Determine the [X, Y] coordinate at the center of the cell enclosing the given text.  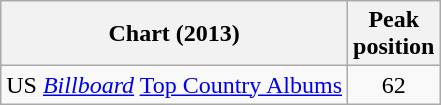
Peakposition [394, 34]
Chart (2013) [174, 34]
US Billboard Top Country Albums [174, 85]
62 [394, 85]
